Return the (x, y) coordinate for the center point of the cell that contains the specified text.  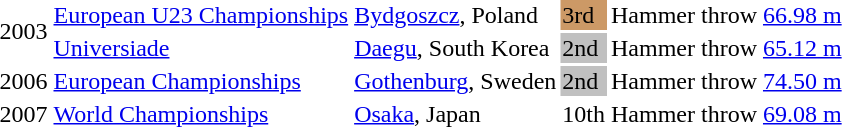
Gothenburg, Sweden (456, 81)
Daegu, South Korea (456, 48)
European Championships (201, 81)
European U23 Championships (201, 15)
Bydgoszcz, Poland (456, 15)
3rd (584, 15)
Universiade (201, 48)
